Output the (x, y) coordinate of the center of the cell containing the given text.  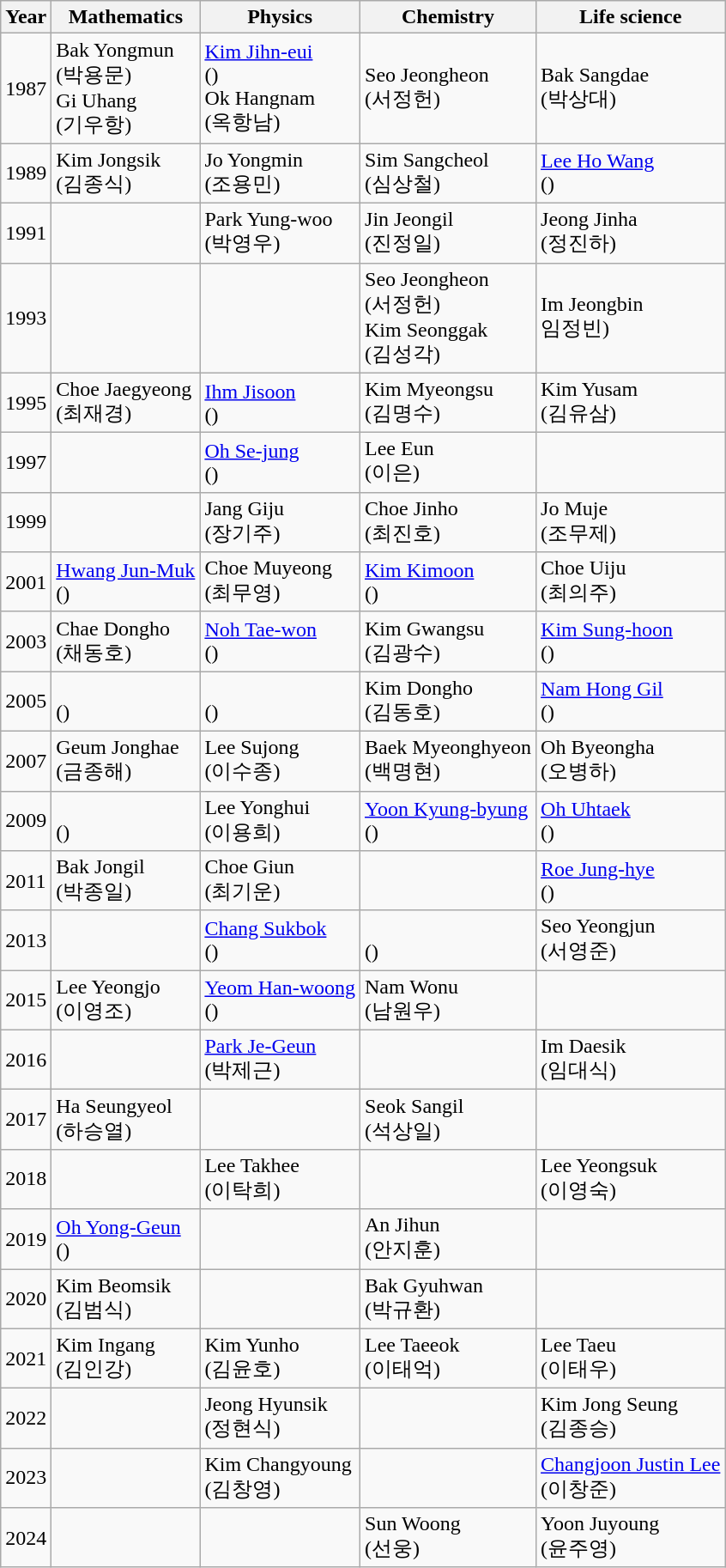
Oh Byeongha(오병하) (631, 761)
Bak Yongmun(박용문)Gi Uhang(기우항) (125, 88)
2020 (26, 1299)
Physics (280, 17)
Oh Yong-Geun() (125, 1239)
Chang Sukbok() (280, 940)
Yoon Kyung-byung() (448, 821)
1999 (26, 522)
Ha Seungyeol(하승열) (125, 1120)
Changjoon Justin Lee(이창준) (631, 1478)
Lee Yeongsuk(이영숙) (631, 1179)
Sun Woong(선웅) (448, 1538)
Yoon Juyoung(윤주영) (631, 1538)
Kim Changyoung(김창영) (280, 1478)
1995 (26, 403)
Jeong Hyunsik(정현식) (280, 1419)
Bak Gyuhwan(박규환) (448, 1299)
2016 (26, 1060)
Geum Jonghae(금종해) (125, 761)
1987 (26, 88)
Kim Jihn-eui()Ok Hangnam(옥항남) (280, 88)
Seo Jeongheon(서정헌) (448, 88)
1989 (26, 173)
2024 (26, 1538)
Bak Sangdae(박상대) (631, 88)
Park Yung-woo(박영우) (280, 233)
Park Je-Geun(박제근) (280, 1060)
Mathematics (125, 17)
Jo Yongmin(조용민) (280, 173)
2019 (26, 1239)
Sim Sangcheol(심상철) (448, 173)
Kim Jongsik(김종식) (125, 173)
Lee Yonghui(이용희) (280, 821)
Jin Jeongil(진정일) (448, 233)
Lee Sujong(이수종) (280, 761)
Roe Jung-hye() (631, 881)
2017 (26, 1120)
2003 (26, 641)
Lee Taeeok(이태억) (448, 1358)
2022 (26, 1419)
Choe Uiju(최의주) (631, 582)
1993 (26, 318)
Nam Hong Gil() (631, 702)
Jang Giju(장기주) (280, 522)
2005 (26, 702)
Seo Jeongheon(서정헌)Kim Seonggak(김성각) (448, 318)
Choe Jinho(최진호) (448, 522)
Chemistry (448, 17)
Kim Jong Seung(김종승) (631, 1419)
2007 (26, 761)
An Jihun(안지훈) (448, 1239)
Kim Kimoon() (448, 582)
Noh Tae-won() (280, 641)
Seo Yeongjun(서영준) (631, 940)
Nam Wonu(남원우) (448, 1000)
2011 (26, 881)
Lee Eun(이은) (448, 463)
Kim Ingang(김인강) (125, 1358)
Seok Sangil(석상일) (448, 1120)
2023 (26, 1478)
Lee Ho Wang() (631, 173)
2013 (26, 940)
Choe Jaegyeong(최재경) (125, 403)
Kim Sung-hoon() (631, 641)
2021 (26, 1358)
Kim Gwangsu(김광수) (448, 641)
Bak Jongil(박종일) (125, 881)
Kim Yunho(김윤호) (280, 1358)
Jeong Jinha(정진하) (631, 233)
Lee Yeongjo(이영조) (125, 1000)
Year (26, 17)
2015 (26, 1000)
Life science (631, 17)
Oh Uhtaek() (631, 821)
Yeom Han-woong() (280, 1000)
Kim Dongho(김동호) (448, 702)
Oh Se-jung() (280, 463)
1997 (26, 463)
Kim Beomsik(김범식) (125, 1299)
Hwang Jun-Muk() (125, 582)
Kim Yusam(김유삼) (631, 403)
Lee Taeu(이태우) (631, 1358)
Chae Dongho(채동호) (125, 641)
Im Jeongbin임정빈) (631, 318)
Jo Muje(조무제) (631, 522)
2009 (26, 821)
Im Daesik(임대식) (631, 1060)
Kim Myeongsu(김명수) (448, 403)
Choe Giun(최기운) (280, 881)
Baek Myeonghyeon(백명현) (448, 761)
Ihm Jisoon() (280, 403)
Lee Takhee(이탁희) (280, 1179)
Choe Muyeong(최무영) (280, 582)
2018 (26, 1179)
2001 (26, 582)
1991 (26, 233)
